Determine the (X, Y) coordinate at the center of the cell enclosing the given text.  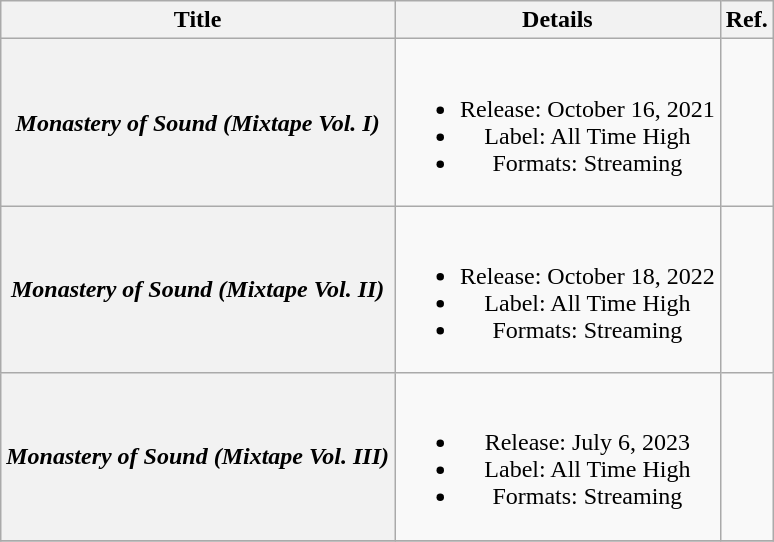
Release: July 6, 2023Label: All Time HighFormats: Streaming (558, 456)
Monastery of Sound (Mixtape Vol. III) (198, 456)
Monastery of Sound (Mixtape Vol. I) (198, 122)
Monastery of Sound (Mixtape Vol. II) (198, 290)
Details (558, 20)
Release: October 16, 2021Label: All Time HighFormats: Streaming (558, 122)
Title (198, 20)
Release: October 18, 2022Label: All Time HighFormats: Streaming (558, 290)
Ref. (746, 20)
